Locate the cell with the specified text and output its [X, Y] center coordinate. 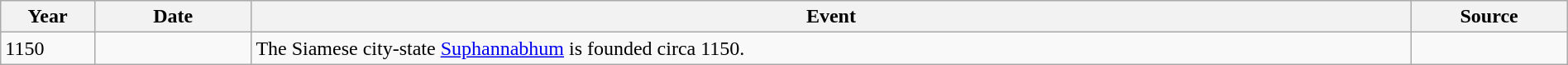
The Siamese city-state Suphannabhum is founded circa 1150. [831, 48]
Date [172, 17]
Year [48, 17]
Event [831, 17]
1150 [48, 48]
Source [1489, 17]
